Identify which cell holds the provided text, then report its (x, y) central coordinate. 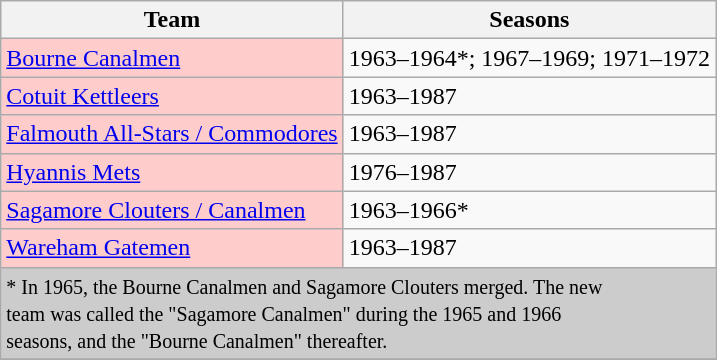
1963–1966* (529, 210)
Falmouth All-Stars / Commodores (172, 134)
Cotuit Kettleers (172, 96)
Sagamore Clouters / Canalmen (172, 210)
Team (172, 20)
Hyannis Mets (172, 172)
Seasons (529, 20)
Bourne Canalmen (172, 58)
1976–1987 (529, 172)
Wareham Gatemen (172, 248)
1963–1964*; 1967–1969; 1971–1972 (529, 58)
